Identify which cell holds the provided text, then report its [x, y] central coordinate. 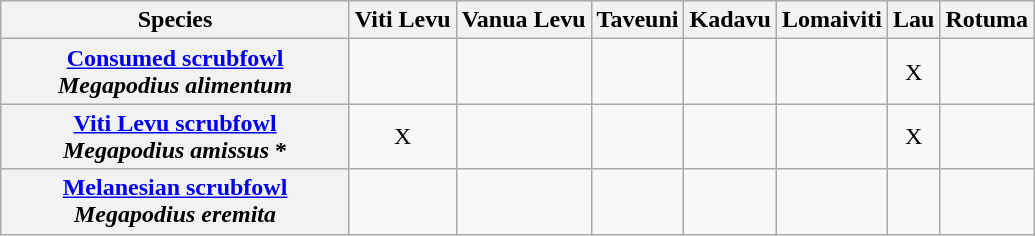
Viti Levu scrubfowlMegapodius amissus * [176, 136]
Vanua Levu [524, 20]
Melanesian scrubfowlMegapodius eremita [176, 202]
Rotuma [987, 20]
Taveuni [638, 20]
Consumed scrubfowlMegapodius alimentum [176, 72]
Kadavu [730, 20]
Lomaiviti [832, 20]
Lau [913, 20]
Viti Levu [402, 20]
Species [176, 20]
